Return the (X, Y) coordinate for the center point of the cell that contains the specified text.  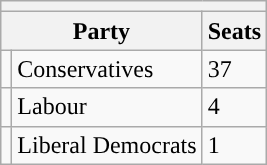
4 (234, 107)
37 (234, 69)
Party (102, 31)
Seats (234, 31)
Conservatives (107, 69)
Labour (107, 107)
Liberal Democrats (107, 145)
1 (234, 145)
